Output the [X, Y] coordinate of the center of the cell containing the given text.  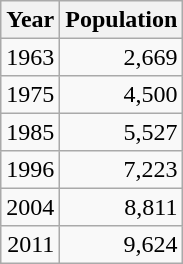
4,500 [122, 94]
2,669 [122, 56]
Population [122, 20]
1996 [30, 170]
2011 [30, 244]
1963 [30, 56]
2004 [30, 206]
1975 [30, 94]
9,624 [122, 244]
1985 [30, 132]
8,811 [122, 206]
7,223 [122, 170]
5,527 [122, 132]
Year [30, 20]
